Capture the cell that displays the provided text and extract its [X, Y] central coordinate. 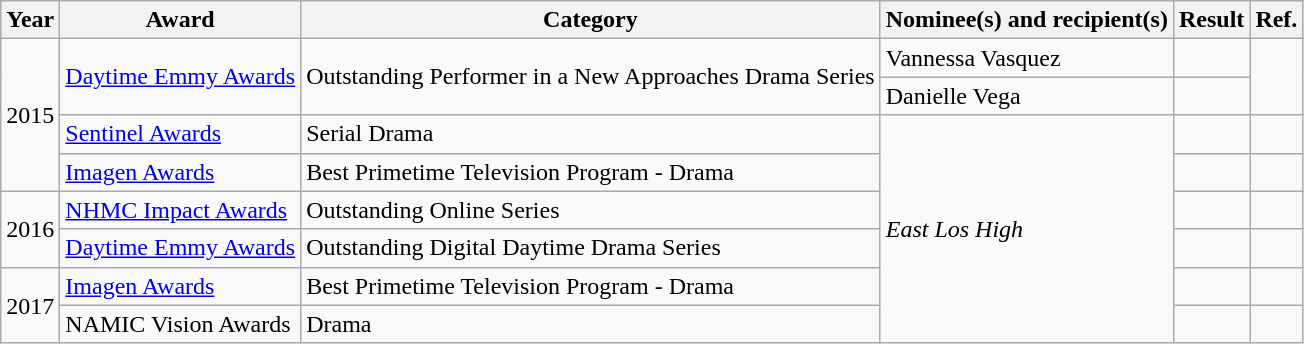
Award [180, 20]
NAMIC Vision Awards [180, 324]
Result [1211, 20]
Sentinel Awards [180, 134]
2017 [30, 305]
Category [591, 20]
Outstanding Online Series [591, 210]
Danielle Vega [1026, 96]
Year [30, 20]
Nominee(s) and recipient(s) [1026, 20]
Outstanding Digital Daytime Drama Series [591, 248]
Outstanding Performer in a New Approaches Drama Series [591, 77]
East Los High [1026, 229]
2016 [30, 229]
NHMC Impact Awards [180, 210]
Vannessa Vasquez [1026, 58]
2015 [30, 115]
Serial Drama [591, 134]
Drama [591, 324]
Ref. [1276, 20]
